Pinpoint the cell where the given text exists, returning its [X, Y] midpoint coordinate. 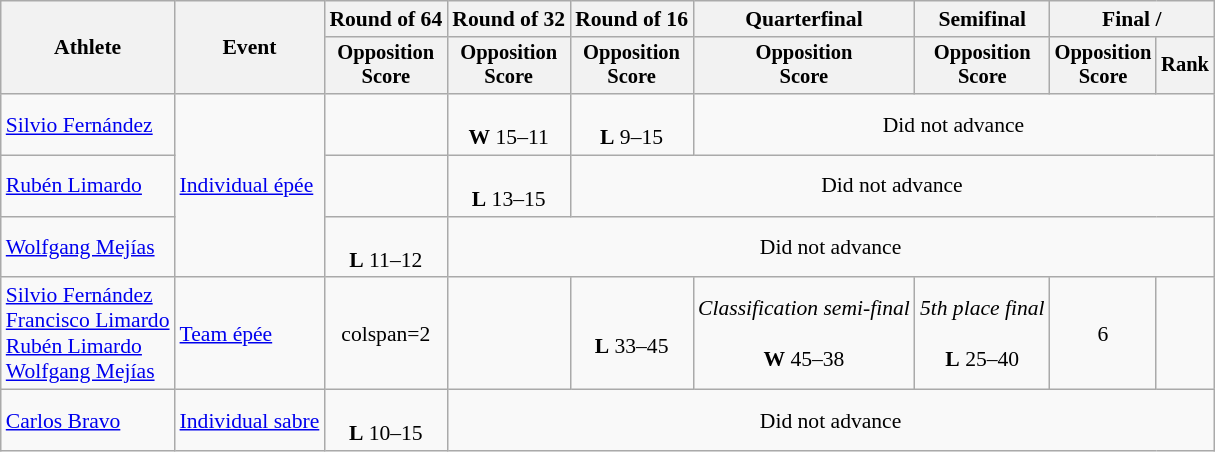
Semifinal [982, 19]
Silvio Fernández [88, 124]
Wolfgang Mejías [88, 248]
L 10–15 [386, 420]
Team épée [250, 334]
Final / [1132, 19]
Individual épée [250, 186]
L 33–45 [632, 334]
Event [250, 48]
Athlete [88, 48]
Silvio FernándezFrancisco LimardoRubén LimardoWolfgang Mejías [88, 334]
Round of 64 [386, 19]
Individual sabre [250, 420]
L 11–12 [386, 248]
W 15–11 [508, 124]
Quarterfinal [804, 19]
L 9–15 [632, 124]
Rank [1185, 66]
L 13–15 [508, 186]
Round of 32 [508, 19]
Classification semi-final W 45–38 [804, 334]
Carlos Bravo [88, 420]
colspan=2 [386, 334]
5th place final L 25–40 [982, 334]
6 [1104, 334]
Rubén Limardo [88, 186]
Round of 16 [632, 19]
